From the cell containing the given text, extract its center point as [X, Y] coordinate. 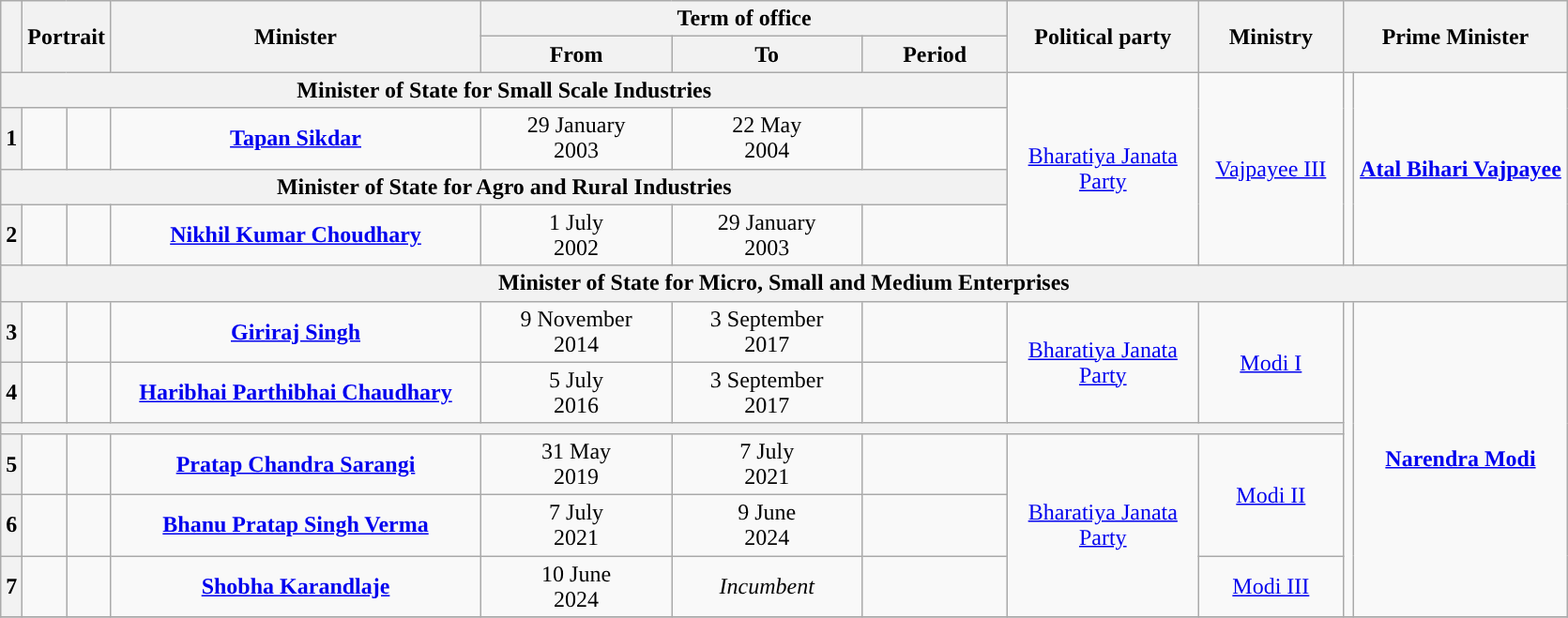
2 [11, 234]
Portrait [67, 37]
Tapan Sikdar [295, 139]
5 [11, 463]
Bhanu Pratap Singh Verma [295, 525]
1 July2002 [576, 234]
Minister of State for Agro and Rural Industries [505, 187]
Modi II [1271, 494]
6 [11, 525]
22 May2004 [768, 139]
4 [11, 392]
5 July2016 [576, 392]
Haribhai Parthibhai Chaudhary [295, 392]
Term of office [745, 19]
Modi I [1271, 362]
9 November2014 [576, 332]
3 [11, 332]
Minister of State for Micro, Small and Medium Enterprises [784, 283]
From [576, 54]
Period [935, 54]
Minister [295, 37]
Minister of State for Small Scale Industries [505, 90]
Vajpayee III [1271, 169]
1 [11, 139]
Nikhil Kumar Choudhary [295, 234]
To [768, 54]
10 June2024 [576, 585]
Shobha Karandlaje [295, 585]
Incumbent [768, 585]
Ministry [1271, 37]
7 [11, 585]
31 May2019 [576, 463]
9 June2024 [768, 525]
Atal Bihari Vajpayee [1460, 169]
Political party [1104, 37]
Narendra Modi [1460, 459]
Pratap Chandra Sarangi [295, 463]
Modi III [1271, 585]
Prime Minister [1455, 37]
Giriraj Singh [295, 332]
